Search for the cell housing the specified text and yield its [x, y] center coordinate. 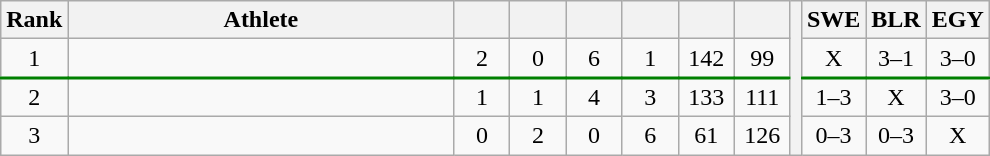
1–3 [833, 98]
61 [706, 135]
3–1 [896, 58]
SWE [833, 20]
4 [594, 98]
EGY [958, 20]
Rank [34, 20]
BLR [896, 20]
111 [762, 98]
126 [762, 135]
Athlete [261, 20]
142 [706, 58]
99 [762, 58]
133 [706, 98]
